Capture the cell that displays the provided text and extract its (x, y) central coordinate. 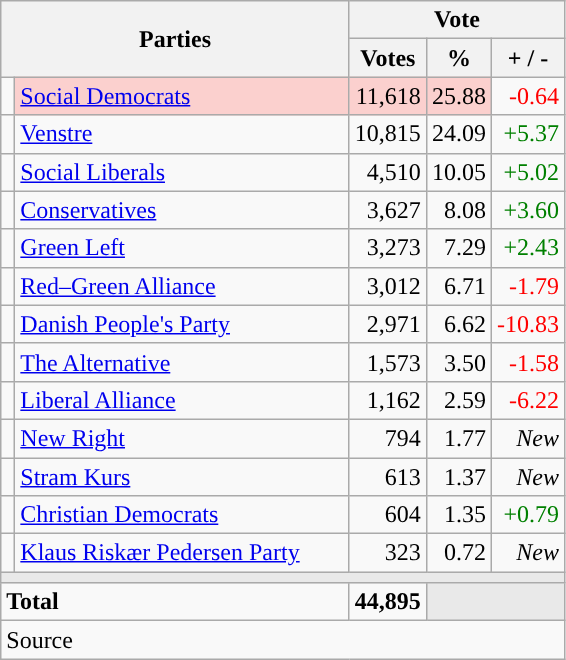
Danish People's Party (182, 324)
Social Liberals (182, 172)
3,627 (388, 210)
44,895 (388, 602)
6.62 (458, 324)
24.09 (458, 134)
+ / - (528, 58)
2.59 (458, 400)
-1.79 (528, 286)
Social Democrats (182, 96)
25.88 (458, 96)
0.72 (458, 553)
3,273 (388, 248)
3,012 (388, 286)
+3.60 (528, 210)
10.05 (458, 172)
604 (388, 515)
Votes (388, 58)
Klaus Riskær Pedersen Party (182, 553)
Green Left (182, 248)
613 (388, 477)
+0.79 (528, 515)
Conservatives (182, 210)
10,815 (388, 134)
Christian Democrats (182, 515)
3.50 (458, 362)
2,971 (388, 324)
Stram Kurs (182, 477)
794 (388, 438)
1.37 (458, 477)
8.08 (458, 210)
Parties (176, 39)
Source (283, 640)
New Right (182, 438)
1,573 (388, 362)
-10.83 (528, 324)
1.35 (458, 515)
Vote (456, 20)
% (458, 58)
Red–Green Alliance (182, 286)
Venstre (182, 134)
11,618 (388, 96)
1.77 (458, 438)
4,510 (388, 172)
+5.37 (528, 134)
-1.58 (528, 362)
Total (176, 602)
6.71 (458, 286)
323 (388, 553)
7.29 (458, 248)
-0.64 (528, 96)
+5.02 (528, 172)
-6.22 (528, 400)
+2.43 (528, 248)
Liberal Alliance (182, 400)
1,162 (388, 400)
The Alternative (182, 362)
